Search for the cell housing the specified text and yield its [X, Y] center coordinate. 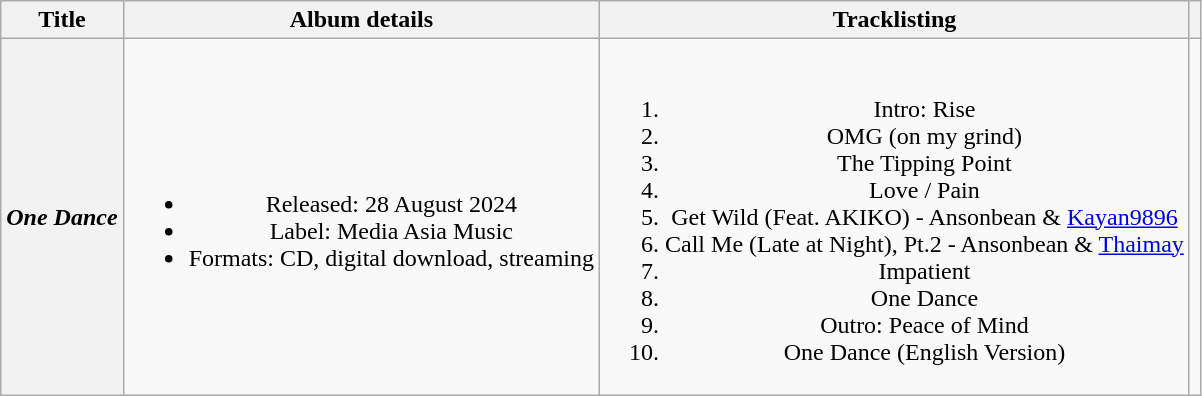
One Dance [62, 217]
Album details [361, 20]
Released: 28 August 2024Label: Media Asia MusicFormats: CD, digital download, streaming [361, 217]
Tracklisting [895, 20]
Title [62, 20]
